Return (X, Y) of the center of cell containing provided text 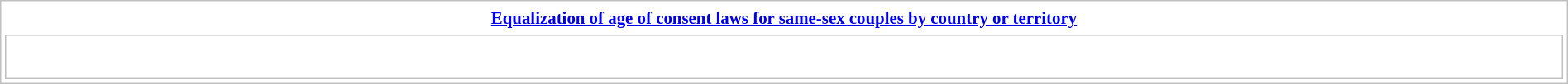
Equalization of age of consent laws for same-sex couples by country or territory (784, 18)
